Determine the [X, Y] coordinate at the center of the cell enclosing the given text.  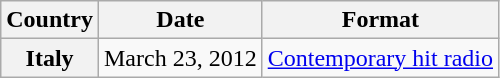
Date [180, 20]
March 23, 2012 [180, 58]
Italy [50, 58]
Country [50, 20]
Format [380, 20]
Contemporary hit radio [380, 58]
